Identify which cell holds the provided text, then report its [x, y] central coordinate. 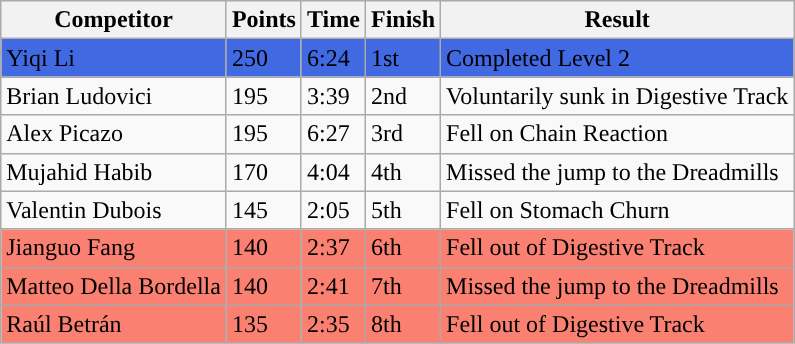
4th [402, 172]
Fell on Stomach Churn [618, 210]
Matteo Della Bordella [114, 286]
145 [264, 210]
2:05 [333, 210]
1st [402, 58]
Brian Ludovici [114, 96]
6th [402, 248]
6:24 [333, 58]
Yiqi Li [114, 58]
8th [402, 324]
7th [402, 286]
135 [264, 324]
4:04 [333, 172]
250 [264, 58]
Time [333, 20]
Valentin Dubois [114, 210]
Competitor [114, 20]
Result [618, 20]
170 [264, 172]
3:39 [333, 96]
2:41 [333, 286]
6:27 [333, 134]
Points [264, 20]
2:37 [333, 248]
2:35 [333, 324]
Alex Picazo [114, 134]
Finish [402, 20]
Jianguo Fang [114, 248]
Fell on Chain Reaction [618, 134]
Raúl Betrán [114, 324]
Mujahid Habib [114, 172]
3rd [402, 134]
Completed Level 2 [618, 58]
5th [402, 210]
2nd [402, 96]
Voluntarily sunk in Digestive Track [618, 96]
